Pinpoint the cell where the given text exists, returning its (x, y) midpoint coordinate. 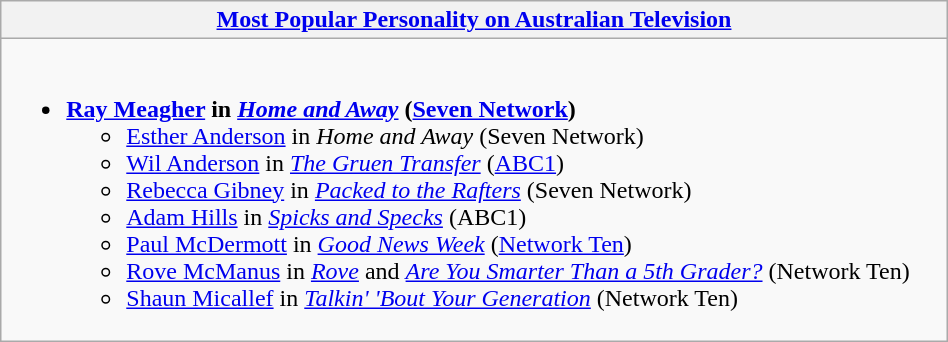
Most Popular Personality on Australian Television (474, 20)
